Identify which cell holds the provided text, then report its [x, y] central coordinate. 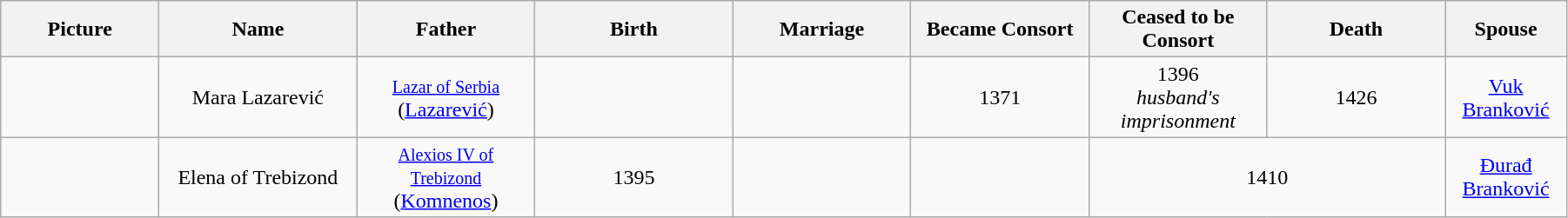
Spouse [1506, 30]
Name [258, 30]
1371 [1001, 97]
1426 [1356, 97]
Picture [80, 30]
Ceased to be Consort [1178, 30]
1410 [1267, 177]
Death [1356, 30]
Vuk Branković [1506, 97]
Became Consort [1001, 30]
Alexios IV of Trebizond(Komnenos) [446, 177]
Elena of Trebizond [258, 177]
1396husband's imprisonment [1178, 97]
Mara Lazarević [258, 97]
Đurađ Branković [1506, 177]
Lazar of Serbia(Lazarević) [446, 97]
1395 [633, 177]
Father [446, 30]
Birth [633, 30]
Marriage [821, 30]
